Locate the cell with the specified text and output its (X, Y) center coordinate. 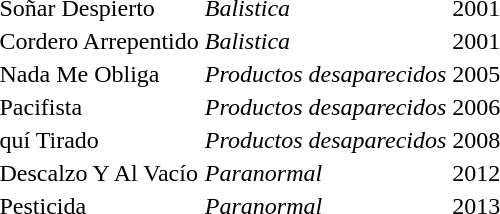
Balistica (326, 41)
Paranormal (326, 173)
